Identify which cell holds the provided text, then report its (X, Y) central coordinate. 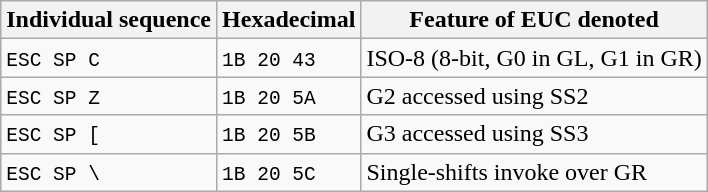
Individual sequence (109, 20)
ESC SP Z (109, 96)
G3 accessed using SS3 (534, 134)
1B 20 5B (289, 134)
Hexadecimal (289, 20)
1B 20 5C (289, 172)
1B 20 5A (289, 96)
ESC SP \ (109, 172)
G2 accessed using SS2 (534, 96)
ESC SP C (109, 58)
ISO-8 (8-bit, G0 in GL, G1 in GR) (534, 58)
Single-shifts invoke over GR (534, 172)
1B 20 43 (289, 58)
ESC SP [ (109, 134)
Feature of EUC denoted (534, 20)
